Search for the cell housing the specified text and yield its [X, Y] center coordinate. 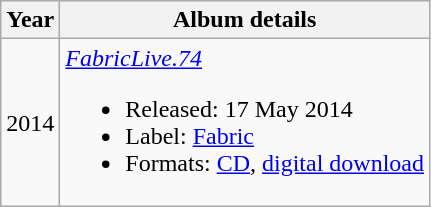
Album details [245, 20]
Year [30, 20]
FabricLive.74Released: 17 May 2014Label: FabricFormats: CD, digital download [245, 122]
2014 [30, 122]
